Identify which cell holds the provided text, then report its (x, y) central coordinate. 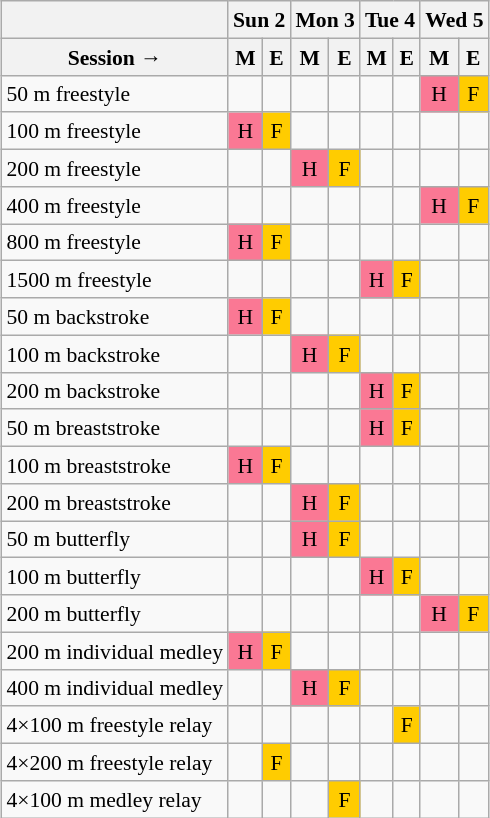
200 m butterfly (114, 614)
200 m breaststroke (114, 502)
4×100 m freestyle relay (114, 724)
200 m freestyle (114, 168)
Tue 4 (390, 20)
4×100 m medley relay (114, 798)
400 m individual medley (114, 688)
400 m freestyle (114, 204)
200 m backstroke (114, 390)
50 m backstroke (114, 316)
Wed 5 (454, 20)
200 m individual medley (114, 650)
100 m freestyle (114, 130)
Session → (114, 56)
50 m freestyle (114, 94)
100 m backstroke (114, 354)
800 m freestyle (114, 242)
50 m breaststroke (114, 428)
Sun 2 (259, 20)
1500 m freestyle (114, 280)
100 m butterfly (114, 576)
4×200 m freestyle relay (114, 762)
Mon 3 (324, 20)
100 m breaststroke (114, 464)
50 m butterfly (114, 538)
